Capture the cell that displays the provided text and extract its (X, Y) central coordinate. 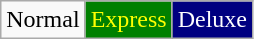
Deluxe (212, 20)
Express (128, 20)
Normal (43, 20)
